Capture the cell that displays the provided text and extract its (x, y) central coordinate. 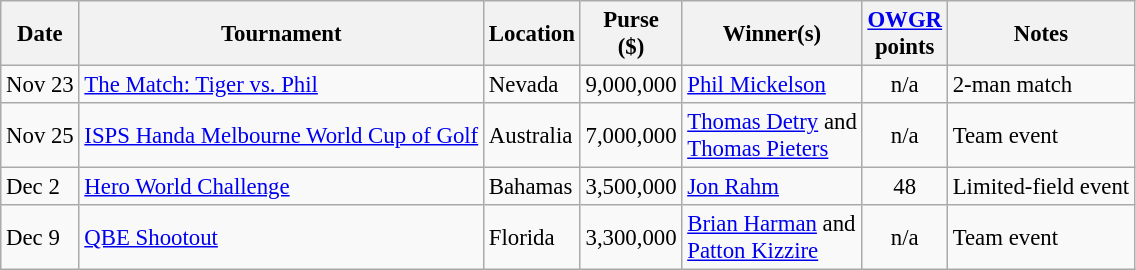
Nov 23 (40, 85)
Purse($) (631, 34)
Thomas Detry and Thomas Pieters (772, 136)
Phil Mickelson (772, 85)
Date (40, 34)
9,000,000 (631, 85)
Jon Rahm (772, 187)
Tournament (281, 34)
7,000,000 (631, 136)
Dec 9 (40, 238)
ISPS Handa Melbourne World Cup of Golf (281, 136)
48 (904, 187)
Dec 2 (40, 187)
The Match: Tiger vs. Phil (281, 85)
Limited-field event (1040, 187)
Hero World Challenge (281, 187)
Bahamas (532, 187)
Winner(s) (772, 34)
3,500,000 (631, 187)
Notes (1040, 34)
Nevada (532, 85)
Location (532, 34)
QBE Shootout (281, 238)
Brian Harman and Patton Kizzire (772, 238)
Australia (532, 136)
2-man match (1040, 85)
Nov 25 (40, 136)
3,300,000 (631, 238)
Florida (532, 238)
OWGRpoints (904, 34)
